For the text-containing cell, return its midpoint in [x, y] coordinate format. 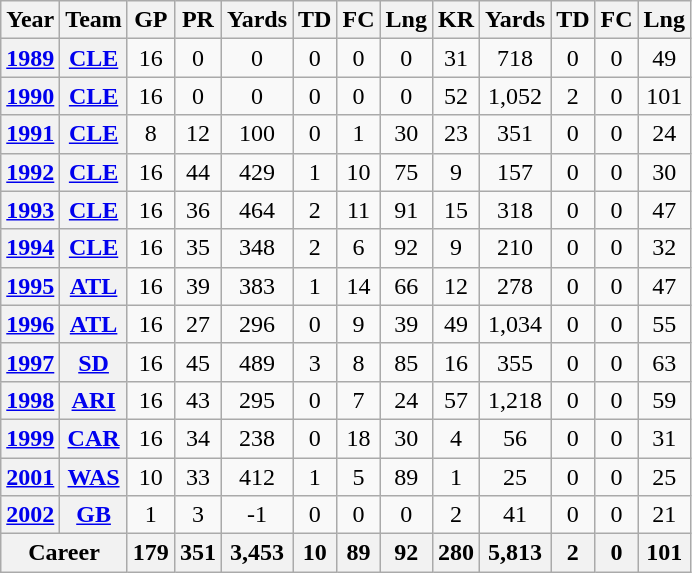
238 [256, 438]
2002 [30, 515]
5 [358, 477]
41 [516, 515]
4 [456, 438]
1989 [30, 58]
57 [456, 400]
Team [94, 20]
1,052 [516, 96]
489 [256, 362]
280 [456, 553]
56 [516, 438]
32 [664, 248]
355 [516, 362]
Year [30, 20]
1,218 [516, 400]
ARI [94, 400]
718 [516, 58]
36 [198, 210]
15 [456, 210]
GB [94, 515]
295 [256, 400]
1996 [30, 324]
85 [406, 362]
1993 [30, 210]
296 [256, 324]
179 [150, 553]
66 [406, 286]
55 [664, 324]
412 [256, 477]
44 [198, 172]
SD [94, 362]
Career [64, 553]
1,034 [516, 324]
3,453 [256, 553]
6 [358, 248]
1991 [30, 134]
1999 [30, 438]
63 [664, 362]
75 [406, 172]
1995 [30, 286]
157 [516, 172]
-1 [256, 515]
1997 [30, 362]
318 [516, 210]
CAR [94, 438]
23 [456, 134]
27 [198, 324]
1990 [30, 96]
5,813 [516, 553]
100 [256, 134]
348 [256, 248]
45 [198, 362]
2001 [30, 477]
43 [198, 400]
11 [358, 210]
34 [198, 438]
1992 [30, 172]
383 [256, 286]
WAS [94, 477]
278 [516, 286]
35 [198, 248]
429 [256, 172]
21 [664, 515]
52 [456, 96]
59 [664, 400]
1994 [30, 248]
PR [198, 20]
91 [406, 210]
464 [256, 210]
14 [358, 286]
GP [150, 20]
1998 [30, 400]
33 [198, 477]
210 [516, 248]
KR [456, 20]
7 [358, 400]
18 [358, 438]
